Locate the cell with the specified text and output its (X, Y) center coordinate. 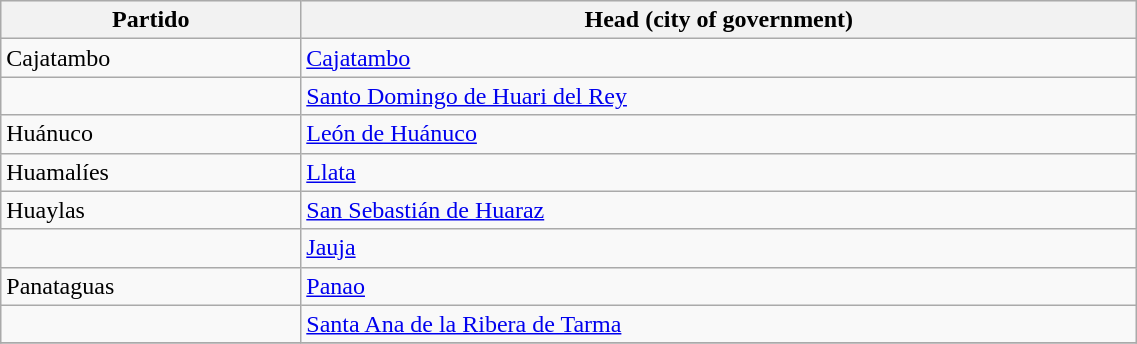
Huánuco (151, 134)
Huaylas (151, 210)
Panao (719, 286)
Llata (719, 172)
Santa Ana de la Ribera de Tarma (719, 324)
León de Huánuco (719, 134)
Panataguas (151, 286)
Santo Domingo de Huari del Rey (719, 96)
San Sebastián de Huaraz (719, 210)
Head (city of government) (719, 20)
Jauja (719, 248)
Huamalíes (151, 172)
Partido (151, 20)
